Output the (X, Y) coordinate of the center of the cell containing the given text.  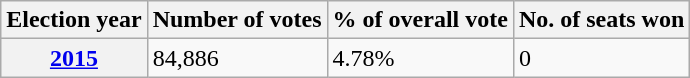
Election year (74, 20)
4.78% (420, 58)
0 (601, 58)
Number of votes (237, 20)
% of overall vote (420, 20)
No. of seats won (601, 20)
84,886 (237, 58)
2015 (74, 58)
